From the cell containing the given text, extract its center point as (x, y) coordinate. 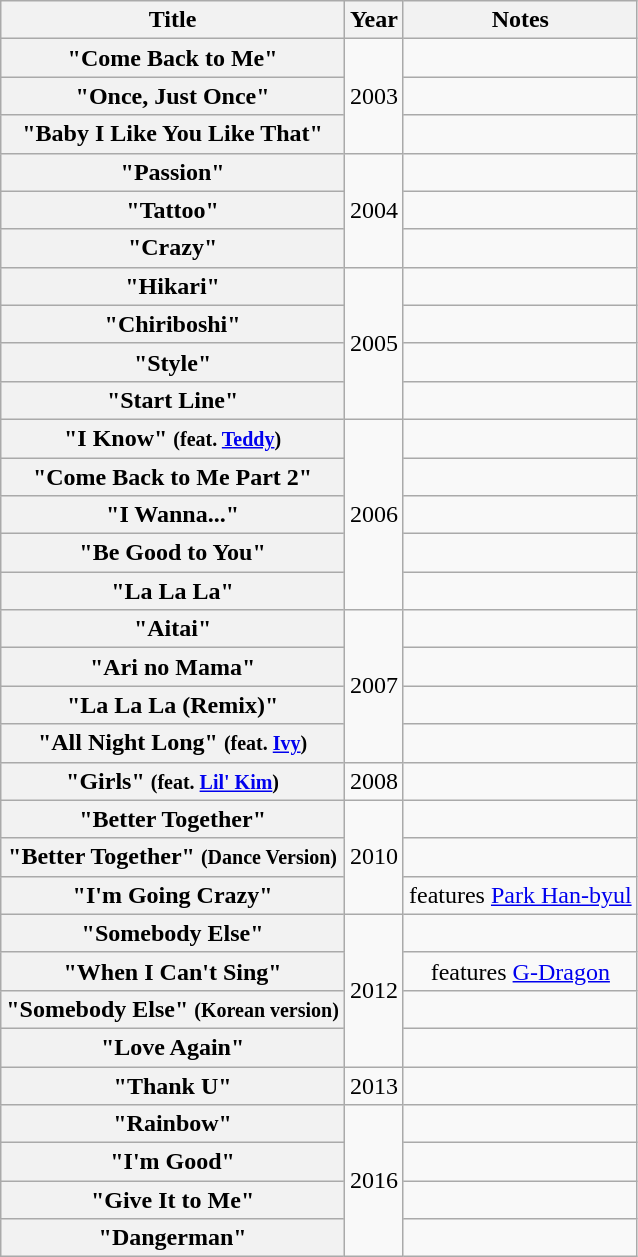
"Hikari" (173, 286)
2007 (374, 686)
2006 (374, 514)
"I'm Going Crazy" (173, 895)
"Thank U" (173, 1085)
"When I Can't Sing" (173, 971)
2008 (374, 781)
"Better Together" (Dance Version) (173, 857)
"I'm Good" (173, 1162)
"Once, Just Once" (173, 96)
"Chiriboshi" (173, 324)
features Park Han-byul (520, 895)
"Style" (173, 362)
"Aitai" (173, 629)
2010 (374, 857)
Year (374, 20)
"Crazy" (173, 248)
"La La La" (173, 591)
"Somebody Else" (173, 933)
"Girls" (feat. Lil' Kim) (173, 781)
"Come Back to Me Part 2" (173, 477)
"I Know" (feat. Teddy) (173, 438)
2013 (374, 1085)
features G-Dragon (520, 971)
"Passion" (173, 172)
"All Night Long" (feat. Ivy) (173, 743)
"I Wanna..." (173, 515)
"Somebody Else" (Korean version) (173, 1009)
2003 (374, 96)
"Rainbow" (173, 1124)
"Ari no Mama" (173, 667)
Notes (520, 20)
"Love Again" (173, 1047)
"Give It to Me" (173, 1200)
"Better Together" (173, 819)
"Tattoo" (173, 210)
2012 (374, 990)
"Be Good to You" (173, 553)
2005 (374, 343)
"Baby I Like You Like That" (173, 134)
"Dangerman" (173, 1238)
"Come Back to Me" (173, 58)
Title (173, 20)
2004 (374, 210)
"Start Line" (173, 400)
2016 (374, 1181)
"La La La (Remix)" (173, 705)
